Return (X, Y) of the center of cell containing provided text 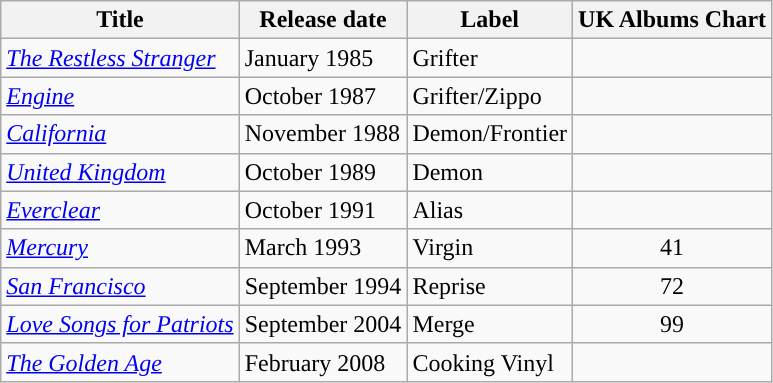
Alias (490, 210)
February 2008 (323, 362)
Label (490, 20)
The Restless Stranger (120, 58)
Reprise (490, 286)
72 (672, 286)
41 (672, 248)
Mercury (120, 248)
October 1987 (323, 96)
Title (120, 20)
UK Albums Chart (672, 20)
Cooking Vinyl (490, 362)
Merge (490, 324)
United Kingdom (120, 172)
Engine (120, 96)
Grifter/Zippo (490, 96)
November 1988 (323, 134)
Everclear (120, 210)
The Golden Age (120, 362)
Grifter (490, 58)
99 (672, 324)
October 1991 (323, 210)
Demon (490, 172)
Love Songs for Patriots (120, 324)
San Francisco (120, 286)
October 1989 (323, 172)
September 1994 (323, 286)
March 1993 (323, 248)
Virgin (490, 248)
Release date (323, 20)
January 1985 (323, 58)
September 2004 (323, 324)
California (120, 134)
Demon/Frontier (490, 134)
